From the cell containing the given text, extract its center point as [X, Y] coordinate. 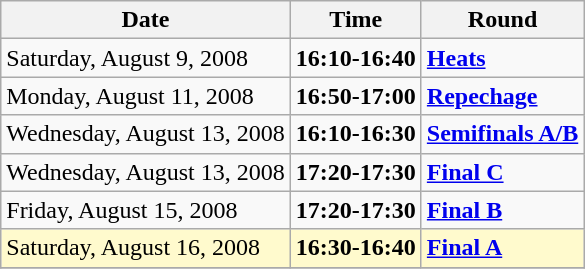
16:50-17:00 [356, 96]
Final A [502, 248]
Monday, August 11, 2008 [146, 96]
Time [356, 20]
Final B [502, 210]
Semifinals A/B [502, 134]
Saturday, August 9, 2008 [146, 58]
16:10-16:30 [356, 134]
Date [146, 20]
Repechage [502, 96]
16:30-16:40 [356, 248]
Friday, August 15, 2008 [146, 210]
Final C [502, 172]
Heats [502, 58]
Saturday, August 16, 2008 [146, 248]
16:10-16:40 [356, 58]
Round [502, 20]
